Output the (X, Y) coordinate of the center of the cell containing the given text.  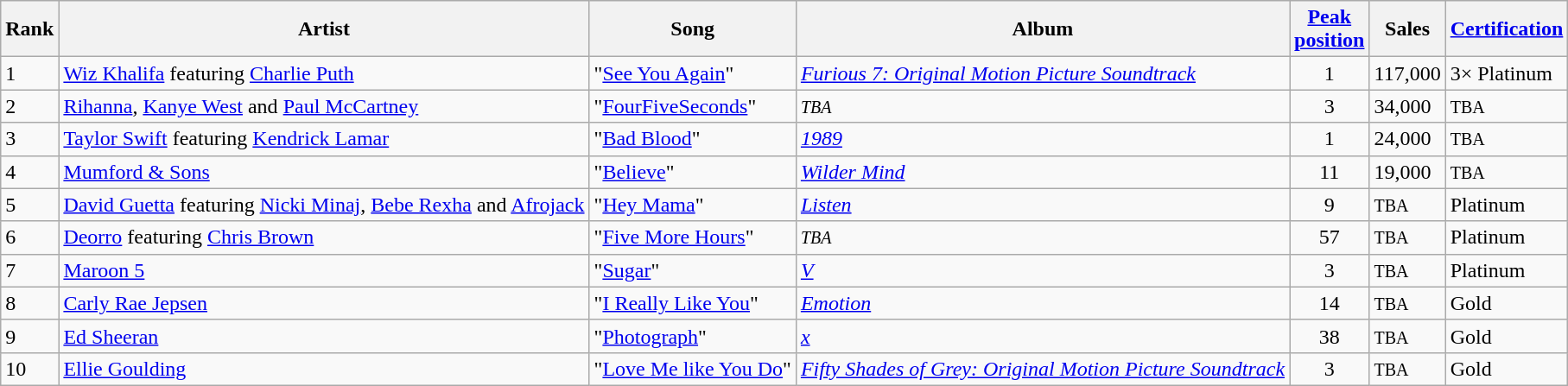
"Five More Hours" (693, 237)
117,000 (1407, 73)
V (1042, 270)
Peakposition (1330, 29)
Ellie Goulding (324, 369)
11 (1330, 172)
Furious 7: Original Motion Picture Soundtrack (1042, 73)
5 (29, 205)
"Love Me like You Do" (693, 369)
Taylor Swift featuring Kendrick Lamar (324, 139)
Song (693, 29)
Album (1042, 29)
David Guetta featuring Nicki Minaj, Bebe Rexha and Afrojack (324, 205)
Emotion (1042, 303)
x (1042, 336)
Deorro featuring Chris Brown (324, 237)
Certification (1507, 29)
"FourFiveSeconds" (693, 106)
Mumford & Sons (324, 172)
34,000 (1407, 106)
Fifty Shades of Grey: Original Motion Picture Soundtrack (1042, 369)
Rank (29, 29)
57 (1330, 237)
"Believe" (693, 172)
Maroon 5 (324, 270)
14 (1330, 303)
"I Really Like You" (693, 303)
4 (29, 172)
Wilder Mind (1042, 172)
38 (1330, 336)
"Sugar" (693, 270)
8 (29, 303)
3× Platinum (1507, 73)
"Hey Mama" (693, 205)
Sales (1407, 29)
Carly Rae Jepsen (324, 303)
Wiz Khalifa featuring Charlie Puth (324, 73)
7 (29, 270)
1989 (1042, 139)
"See You Again" (693, 73)
24,000 (1407, 139)
2 (29, 106)
Ed Sheeran (324, 336)
Listen (1042, 205)
"Photograph" (693, 336)
"Bad Blood" (693, 139)
10 (29, 369)
Artist (324, 29)
6 (29, 237)
19,000 (1407, 172)
Rihanna, Kanye West and Paul McCartney (324, 106)
